Identify which cell holds the provided text, then report its (x, y) central coordinate. 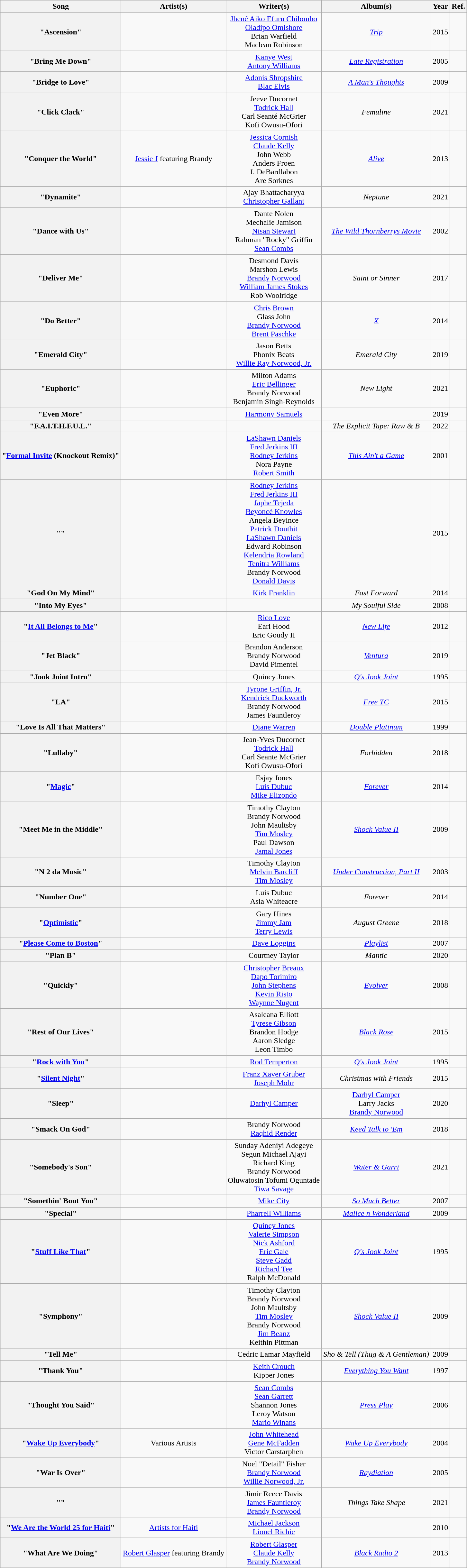
"Dynamite" (61, 197)
Black Radio 2 (376, 1553)
"Into My Eyes" (61, 605)
Kanye WestAntony Williams (274, 61)
"Jook Joint Intro" (61, 677)
"Smack On God" (61, 1129)
2003 (441, 872)
"Even More" (61, 414)
Keith Crouch Kipper Jones (274, 1371)
Under Construction, Part II (376, 872)
Timothy Clayton Brandy Norwood John Maultsby Tim Mosley Paul Dawson Jamal Jones (274, 829)
Things Take Shape (376, 1502)
Neptune (376, 197)
Album(s) (376, 6)
The Wild Thornberrys Movie (376, 231)
Darhyl Camper Larry Jacks Brandy Norwood (376, 1104)
"Number One" (61, 897)
Dave Loggins (274, 943)
"Silent Night" (61, 1078)
Diane Warren (274, 727)
2001 (441, 456)
"Euphoric" (61, 389)
So Much Better (376, 1201)
"Dance with Us" (61, 231)
Free TC (376, 702)
Christmas with Friends (376, 1078)
Jeeve Ducornet Todrick Hall Carl Seanté McGrier Kofi Owusu-Ofori (274, 112)
Saint or Sinner (376, 278)
"Lullaby" (61, 753)
August Greene (376, 922)
Tyrone Griffin, Jr. Kendrick DuckworthBrandy NorwoodJames Fauntleroy (274, 702)
"Do Better" (61, 320)
Black Rose (376, 1032)
"Deliver Me" (61, 278)
Various Artists (173, 1443)
Robert Glasper Claude Kelly Brandy Norwood (274, 1553)
New Light (376, 389)
"Bridge to Love" (61, 82)
Kirk Franklin (274, 593)
Song (61, 6)
This Ain't a Game (376, 456)
Raydiation (376, 1473)
Darhyl Camper (274, 1104)
"Thank You" (61, 1371)
"Emerald City" (61, 354)
"Meet Me in the Middle" (61, 829)
Rod Temperton (274, 1062)
Asaleana ElliottTyrese GibsonBrandon HodgeAaron SledgeLeon Timbo (274, 1032)
Mantic (376, 956)
"Rest of Our Lives" (61, 1032)
"Special" (61, 1213)
Keed Talk to 'Em (376, 1129)
Jessica CornishClaude KellyJohn WebbAnders FroenJ. DeBardlabonAre Sorknes (274, 159)
A Man's Thoughts (376, 82)
"Love Is All That Matters" (61, 727)
2022 (441, 426)
Forbidden (376, 753)
Courtney Taylor (274, 956)
Noel "Detail" Fisher Brandy Norwood Willie Norwood, Jr. (274, 1473)
Double Platinum (376, 727)
Jean-Yves Ducornet Todrick Hall Carl Seante McGrier Kofi Owusu-Ofori (274, 753)
Dante Nolen Mechalie Jamison Nisan Stewart Rahman "Rocky" Griffin Sean Combs (274, 231)
New Life (376, 626)
"Symphony" (61, 1316)
"War Is Over" (61, 1473)
"Please Come to Boston" (61, 943)
Jessie J featuring Brandy (173, 159)
Harmony Samuels (274, 414)
"Tell Me" (61, 1354)
1999 (441, 727)
X (376, 320)
The Explicit Tape: Raw & B (376, 426)
Sunday Adeniyi Adegeye Segun Michael Ajayi Richard King Brandy Norwood Oluwatosin Tofumi Oguntade Tiwa Savage (274, 1167)
2006 (441, 1405)
Playlist (376, 943)
Adonis Shropshire Blac Elvis (274, 82)
"God On My Mind" (61, 593)
"Conquer the World" (61, 159)
Timothy Clayton Melvin Barcliff Tim Mosley (274, 872)
2002 (441, 231)
Milton Adams Eric Bellinger Brandy Norwood Benjamin Singh-Reynolds (274, 389)
"It All Belongs to Me" (61, 626)
2010 (441, 1528)
"LA" (61, 702)
"Bring Me Down" (61, 61)
Water & Garri (376, 1167)
Cedric Lamar Mayfield (274, 1354)
"Wake Up Everybody" (61, 1443)
"Sleep" (61, 1104)
Writer(s) (274, 6)
Press Play (376, 1405)
Esjay JonesLuis DubucMike Elizondo (274, 786)
Ref. (459, 6)
Sho & Tell (Thug & A Gentleman) (376, 1354)
Franz Xaver GruberJoseph Mohr (274, 1078)
LaShawn Daniels Fred Jerkins III Rodney Jerkins Nora Payne Robert Smith (274, 456)
Artist(s) (173, 6)
Desmond Davis Marshon Lewis Brandy Norwood William James Stokes Rob Woolridge (274, 278)
Jason Betts Phonix Beats Willie Ray Norwood, Jr. (274, 354)
Christopher Breaux Dapo Torimiro John Stephens Kevin Risto Waynne Nugent (274, 985)
Gary Hines Jimmy Jam Terry Lewis (274, 922)
Year (441, 6)
"Stuff Like That" (61, 1252)
1997 (441, 1371)
Fast Forward (376, 593)
Timothy Clayton Brandy Norwood John Maultsby Tim Mosley Brandy Norwood Jim Beanz Keithin Pittman (274, 1316)
Femuline (376, 112)
2017 (441, 278)
"Plan B" (61, 956)
2004 (441, 1443)
Wake Up Everybody (376, 1443)
Robert Glasper featuring Brandy (173, 1553)
"Quickly" (61, 985)
"Rock with You" (61, 1062)
My Soulful Side (376, 605)
Chris Brown Glass John Brandy Norwood Brent Paschke (274, 320)
"F.A.I.T.H.F.U.L." (61, 426)
Luis Dubuc Asia Whiteacre (274, 897)
Mike City (274, 1201)
"Somethin' Bout You" (61, 1201)
"Formal Invite (Knockout Remix)" (61, 456)
2012 (441, 626)
Everything You Want (376, 1371)
"Click Clack" (61, 112)
Evolver (376, 985)
Ajay Bhattacharyya Christopher Gallant (274, 197)
"Optimistic" (61, 922)
Quincy Jones Valerie Simpson Nick Ashford Eric Gale Steve Gadd Richard Tee Ralph McDonald (274, 1252)
Jimir Reece Davis James Fauntleroy Brandy Norwood (274, 1502)
Brandon Anderson Brandy Norwood David Pimentel (274, 656)
Jhené Aiko Efuru ChilomboOladipo OmishoreBrian Warfield Maclean Robinson (274, 32)
"N 2 da Music" (61, 872)
Late Registration (376, 61)
Ventura (376, 656)
"Magic" (61, 786)
Artists for Haiti (173, 1528)
Trip (376, 32)
Rico Love Earl Hood Eric Goudy II (274, 626)
Michael Jackson Lionel Richie (274, 1528)
"Jet Black" (61, 656)
Quincy Jones (274, 677)
"Ascension" (61, 32)
"We Are the World 25 for Haiti" (61, 1528)
Emerald City (376, 354)
Brandy NorwoodRaqhid Render (274, 1129)
"Somebody's Son" (61, 1167)
Pharrell Williams (274, 1213)
"What Are We Doing" (61, 1553)
Alive (376, 159)
Sean Combs Sean Garrett Shannon Jones Leroy Watson Mario Winans (274, 1405)
"Thought You Said" (61, 1405)
Malice n Wonderland (376, 1213)
John Whitehead Gene McFadden Victor Carstarphen (274, 1443)
